From the cell containing the given text, extract its center point as (x, y) coordinate. 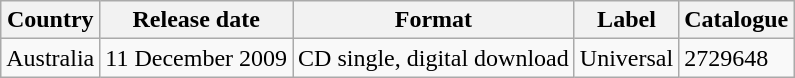
CD single, digital download (434, 58)
Release date (196, 20)
Label (626, 20)
Format (434, 20)
Australia (50, 58)
Country (50, 20)
11 December 2009 (196, 58)
Universal (626, 58)
Catalogue (736, 20)
2729648 (736, 58)
